Pinpoint the cell where the given text exists, returning its (x, y) midpoint coordinate. 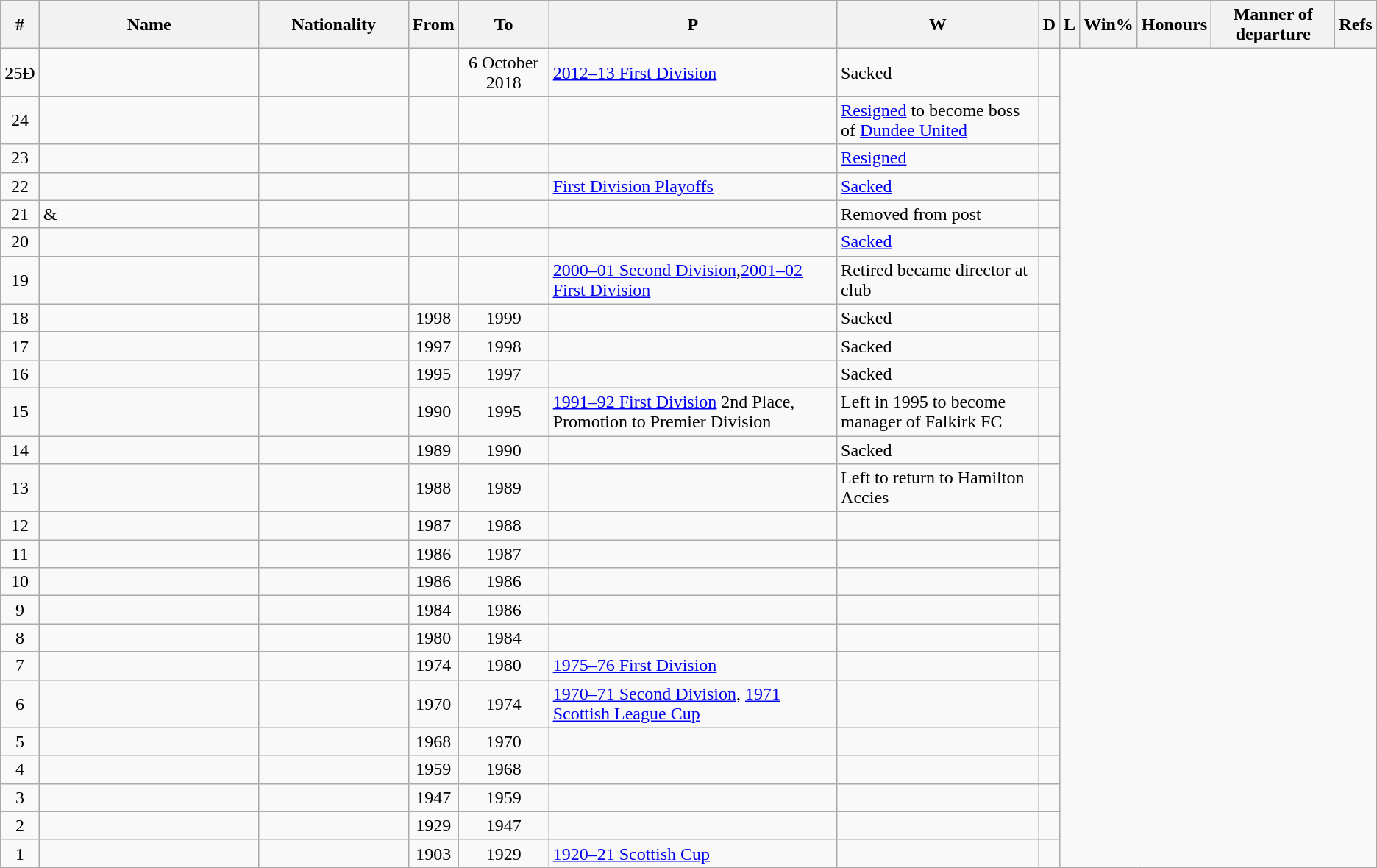
Retired became director at club (939, 280)
Manner of departure (1273, 25)
Left to return to Hamilton Accies (939, 488)
Win% (1109, 25)
15 (20, 412)
25Đ (20, 72)
D (1049, 25)
8 (20, 638)
L (1070, 25)
17 (20, 346)
21 (20, 214)
1975–76 First Division (693, 666)
2000–01 Second Division,2001–02 First Division (693, 280)
9 (20, 610)
14 (20, 449)
20 (20, 242)
Name (149, 25)
# (20, 25)
1999 (503, 318)
2 (20, 825)
1 (20, 853)
23 (20, 158)
1903 (433, 853)
1991–92 First Division 2nd Place, Promotion to Premier Division (693, 412)
Resigned (939, 158)
& (149, 214)
19 (20, 280)
Refs (1356, 25)
2012–13 First Division (693, 72)
18 (20, 318)
Resigned to become boss of Dundee United (939, 121)
16 (20, 374)
22 (20, 186)
3 (20, 797)
W (939, 25)
6 October 2018 (503, 72)
10 (20, 582)
Honours (1174, 25)
From (433, 25)
Nationality (334, 25)
7 (20, 666)
24 (20, 121)
6 (20, 703)
To (503, 25)
5 (20, 741)
1970–71 Second Division, 1971 Scottish League Cup (693, 703)
4 (20, 769)
12 (20, 526)
Left in 1995 to become manager of Falkirk FC (939, 412)
13 (20, 488)
P (693, 25)
11 (20, 554)
Removed from post (939, 214)
First Division Playoffs (693, 186)
1920–21 Scottish Cup (693, 853)
